Search for the cell housing the specified text and yield its [X, Y] center coordinate. 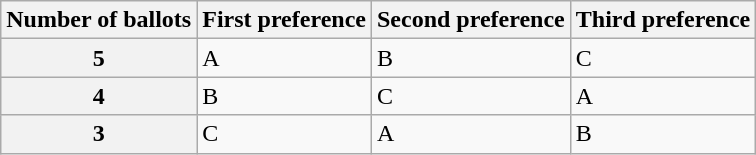
Third preference [662, 20]
Second preference [470, 20]
Number of ballots [99, 20]
First preference [284, 20]
5 [99, 58]
4 [99, 96]
3 [99, 134]
